Output the (x, y) coordinate of the center of the cell containing the given text.  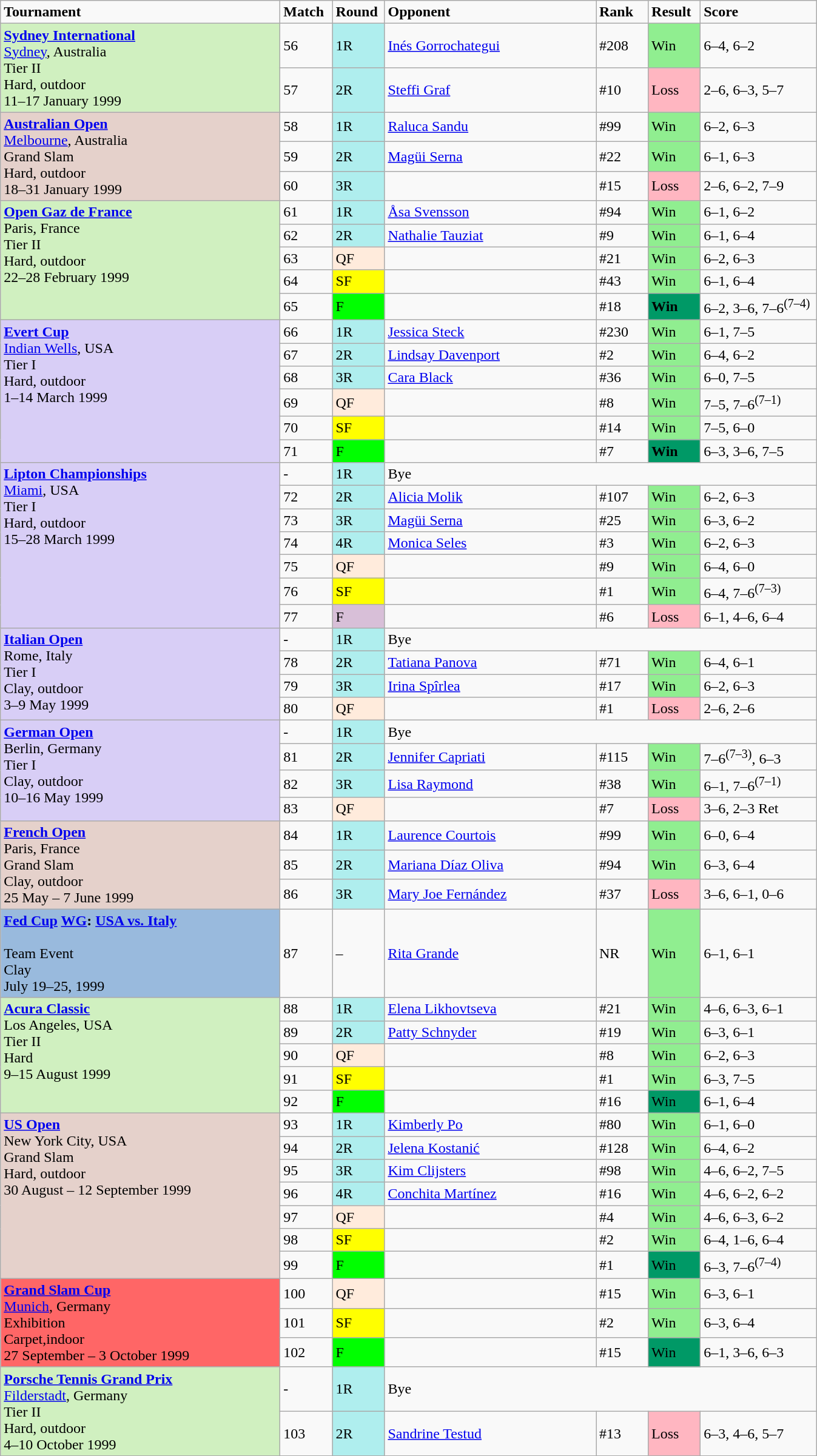
#10 (622, 90)
68 (306, 378)
#3 (622, 543)
63 (306, 258)
#98 (622, 1171)
73 (306, 520)
Jessica Steck (490, 332)
67 (306, 355)
96 (306, 1194)
60 (306, 186)
92 (306, 1101)
Fed Cup WG: USA vs. Italy Team Event Clay July 19–25, 1999 (141, 953)
6–0, 6–4 (758, 836)
101 (306, 1323)
Sandrine Testud (490, 1434)
2–6, 2–6 (758, 709)
Rita Grande (490, 953)
Laurence Courtois (490, 836)
3–6, 2–3 Ret (758, 809)
2–6, 6–3, 5–7 (758, 90)
Open Gaz de France Paris, FranceTier IIHard, outdoor22–28 February 1999 (141, 261)
98 (306, 1240)
Monica Seles (490, 543)
3–6, 6–1, 0–6 (758, 894)
70 (306, 428)
Opponent (490, 12)
103 (306, 1434)
#115 (622, 757)
Grand Slam Cup Munich, GermanyExhibitionCarpet,indoor27 September – 3 October 1999 (141, 1323)
Round (358, 12)
#4 (622, 1217)
#37 (622, 894)
7–5, 6–0 (758, 428)
84 (306, 836)
87 (306, 953)
88 (306, 1009)
6–1, 4–6, 6–4 (758, 616)
Result (674, 12)
#208 (622, 46)
Evert Cup Indian Wells, USATier IHard, outdoor1–14 March 1999 (141, 392)
75 (306, 566)
Lisa Raymond (490, 783)
Italian Open Rome, ItalyTier IClay, outdoor3–9 May 1999 (141, 674)
6–2, 3–6, 7–6(7–4) (758, 307)
6–3, 7–6(7–4) (758, 1265)
7–5, 7–6(7–1) (758, 403)
65 (306, 307)
#19 (622, 1032)
6–1, 6–0 (758, 1124)
#13 (622, 1434)
61 (306, 212)
#107 (622, 497)
Irina Spîrlea (490, 686)
Raluca Sandu (490, 127)
6–1, 6–3 (758, 156)
102 (306, 1352)
Steffi Graf (490, 90)
82 (306, 783)
97 (306, 1217)
6–1, 6–1 (758, 953)
Jelena Kostanić (490, 1148)
6–3, 3–6, 7–5 (758, 451)
Rank (622, 12)
– (358, 953)
78 (306, 663)
Elena Likhovtseva (490, 1009)
#38 (622, 783)
#6 (622, 616)
6–0, 7–5 (758, 378)
81 (306, 757)
Alicia Molik (490, 497)
71 (306, 451)
Porsche Tennis Grand Prix Filderstadt, GermanyTier IIHard, outdoor4–10 October 1999 (141, 1411)
57 (306, 90)
6–3, 7–5 (758, 1078)
6–4, 6–0 (758, 566)
6–4, 6–1 (758, 663)
72 (306, 497)
Match (306, 12)
#80 (622, 1124)
Kim Clijsters (490, 1171)
4–6, 6–3, 6–1 (758, 1009)
#17 (622, 686)
6–1, 7–5 (758, 332)
93 (306, 1124)
6–4, 7–6(7–3) (758, 592)
US Open New York City, USAGrand SlamHard, outdoor30 August – 12 September 1999 (141, 1196)
86 (306, 894)
80 (306, 709)
85 (306, 865)
#22 (622, 156)
77 (306, 616)
6–4, 1–6, 6–4 (758, 1240)
76 (306, 592)
94 (306, 1148)
Lindsay Davenport (490, 355)
62 (306, 235)
4–6, 6–2, 7–5 (758, 1171)
6–3, 6–2 (758, 520)
Nathalie Tauziat (490, 235)
90 (306, 1055)
59 (306, 156)
6–3, 4–6, 5–7 (758, 1434)
#36 (622, 378)
4–6, 6–3, 6–2 (758, 1217)
German Open Berlin, GermanyTier IClay, outdoor10–16 May 1999 (141, 770)
#25 (622, 520)
Conchita Martínez (490, 1194)
Åsa Svensson (490, 212)
#14 (622, 428)
Kimberly Po (490, 1124)
91 (306, 1078)
4–6, 6–2, 6–2 (758, 1194)
89 (306, 1032)
Patty Schnyder (490, 1032)
83 (306, 809)
Sydney International Sydney, AustraliaTier IIHard, outdoor11–17 January 1999 (141, 68)
Mary Joe Fernández (490, 894)
Inés Gorrochategui (490, 46)
58 (306, 127)
6–1, 7–6(7–1) (758, 783)
6–1, 6–2 (758, 212)
#128 (622, 1148)
French Open Paris, FranceGrand SlamClay, outdoor25 May – 7 June 1999 (141, 865)
Cara Black (490, 378)
79 (306, 686)
Lipton Championships Miami, USATier IHard, outdoor15–28 March 1999 (141, 546)
69 (306, 403)
64 (306, 281)
56 (306, 46)
99 (306, 1265)
Score (758, 12)
Acura Classic Los Angeles, USATier IIHard9–15 August 1999 (141, 1055)
#230 (622, 332)
Tatiana Panova (490, 663)
66 (306, 332)
Mariana Díaz Oliva (490, 865)
#43 (622, 281)
6–1, 3–6, 6–3 (758, 1352)
2–6, 6–2, 7–9 (758, 186)
Australian Open Melbourne, AustraliaGrand SlamHard, outdoor18–31 January 1999 (141, 156)
NR (622, 953)
Jennifer Capriati (490, 757)
95 (306, 1171)
74 (306, 543)
100 (306, 1293)
Tournament (141, 12)
7–6(7–3), 6–3 (758, 757)
#71 (622, 663)
#18 (622, 307)
